Identify which cell holds the provided text, then report its [X, Y] central coordinate. 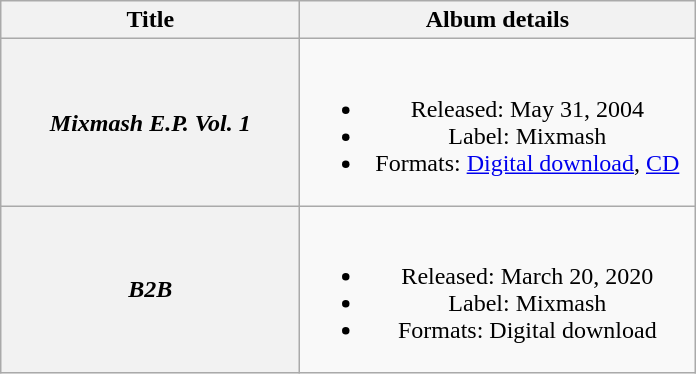
Title [150, 20]
Released: March 20, 2020Label: MixmashFormats: Digital download [498, 290]
Released: May 31, 2004Label: MixmashFormats: Digital download, CD [498, 122]
Album details [498, 20]
B2B [150, 290]
Mixmash E.P. Vol. 1 [150, 122]
